Capture the cell that displays the provided text and extract its (x, y) central coordinate. 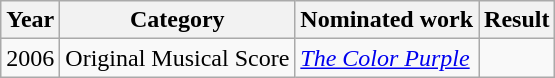
2006 (30, 58)
Result (517, 20)
Year (30, 20)
Original Musical Score (178, 58)
Nominated work (387, 20)
Category (178, 20)
The Color Purple (387, 58)
